Provide the (x, y) coordinate of the cell's center where the given text is located.  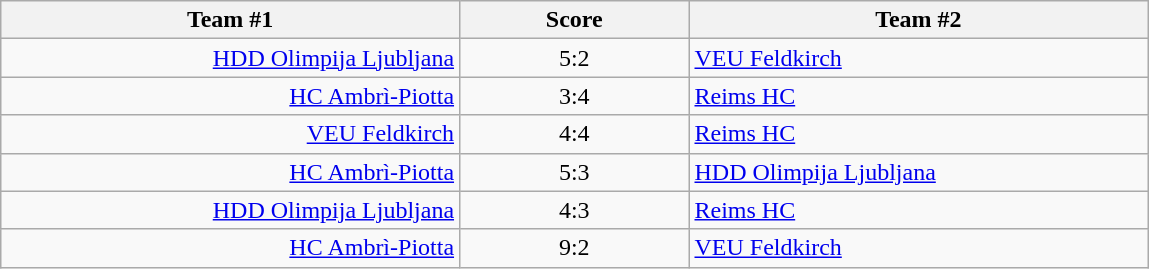
Team #2 (918, 20)
4:4 (574, 134)
3:4 (574, 96)
Score (574, 20)
5:2 (574, 58)
9:2 (574, 248)
Team #1 (230, 20)
4:3 (574, 210)
5:3 (574, 172)
